Identify which cell holds the provided text, then report its [x, y] central coordinate. 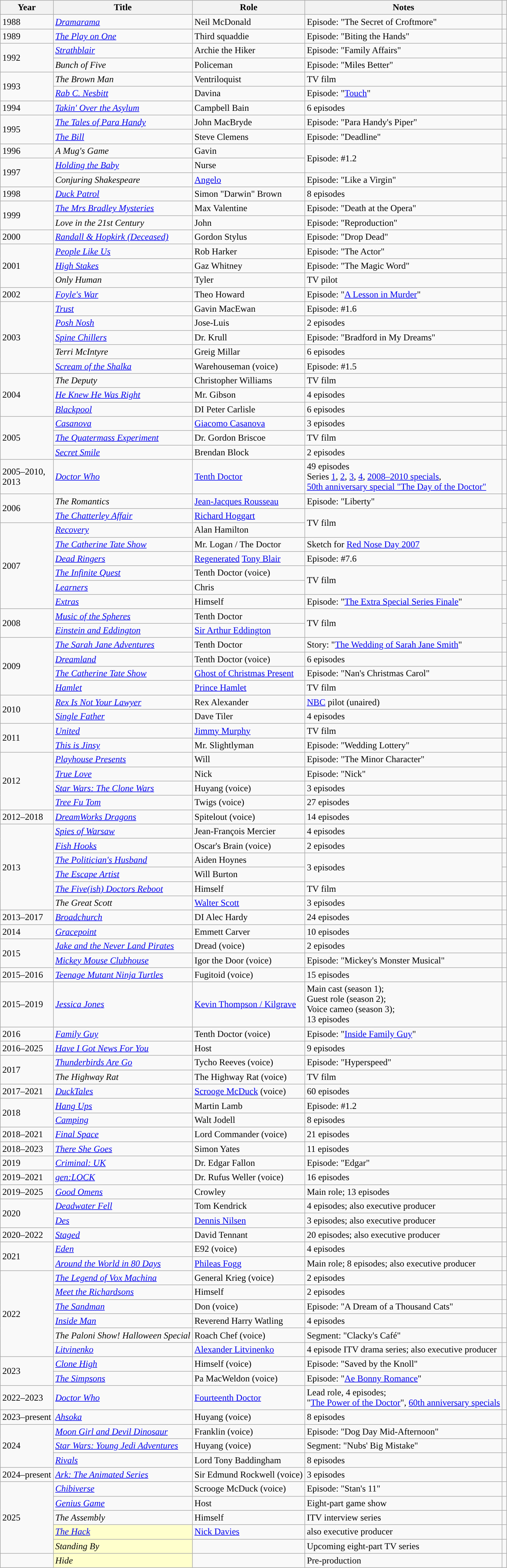
Story: "The Wedding of Sarah Jane Smith" [403, 645]
3 episodes; also executive producer [403, 1220]
2024 [27, 1446]
Episode: "Ae Bonny Romance" [403, 1378]
Single Father [123, 717]
Moon Girl and Devil Dinosaur [123, 1432]
Episode: "Deadline" [403, 136]
Takin' Over the Asylum [123, 108]
Main cast (season 1);Guest role (season 2);Voice cameo (season 3);13 episodes [403, 1004]
Episode: "Nick" [403, 774]
Gordon Stylus [249, 237]
Davina [249, 93]
1998 [27, 194]
Rex Is Not Your Lawyer [123, 702]
2024–present [27, 1475]
The Brown Man [123, 79]
Lord Tony Baddingham [249, 1460]
Episode: "Nan's Christmas Carol" [403, 674]
Main role; 8 episodes; also executive producer [403, 1263]
2015–2019 [27, 1004]
Greig Millar [249, 352]
1994 [27, 108]
Episode: "Family Affairs" [403, 51]
Alan Hamilton [249, 530]
Dr. Edgar Fallon [249, 1163]
4 episode ITV drama series; also executive producer [403, 1349]
Main role; 13 episodes [403, 1192]
Fourteenth Doctor [249, 1398]
2018 [27, 1113]
Episode: "Wedding Lottery" [403, 745]
2010 [27, 709]
2005 [27, 438]
Segment: "Nubs' Big Mistake" [403, 1446]
2012 [27, 781]
The Mrs Bradley Mysteries [123, 208]
The Five(ish) Doctors Reboot [123, 888]
2006 [27, 508]
Bunch of Five [123, 65]
Episode: "Touch" [403, 93]
Episode: "The Minor Character" [403, 759]
Chibiverse [123, 1489]
Prince Hamlet [249, 688]
Playhouse Presents [123, 759]
Episode: #1.6 [403, 309]
Des [123, 1220]
Mr. Gibson [249, 395]
The Hack [123, 1532]
True Love [123, 774]
Spine Chillers [123, 337]
Jose-Luis [249, 323]
DreamWorks Dragons [123, 817]
2020 [27, 1213]
David Tennant [249, 1235]
The Quatermass Experiment [123, 438]
Extras [123, 602]
2017 [27, 1070]
Ahsoka [123, 1417]
Rex Alexander [249, 702]
Fish Hooks [123, 845]
Hide [123, 1560]
Sir Edmund Rockwell (voice) [249, 1475]
1988 [27, 22]
Inside Man [123, 1321]
Episode: "Like a Virgin" [403, 180]
The Play on One [123, 36]
Thunderbirds Are Go [123, 1063]
Warehouseman (voice) [249, 366]
Dread (voice) [249, 946]
Randall & Hopkirk (Deceased) [123, 237]
The Sandman [123, 1306]
2022 [27, 1314]
Dead Ringers [123, 559]
Gaz Whitney [249, 266]
Tyler [249, 280]
Spies of Warsaw [123, 831]
Policeman [249, 65]
Music of the Spheres [123, 616]
Episode: "Hyperspeed" [403, 1063]
2019 [27, 1163]
1996 [27, 151]
Will Burton [249, 874]
The Politician's Husband [123, 860]
2025 [27, 1517]
Episode: "Liberty" [403, 501]
Lead role, 4 episodes;"The Power of the Doctor", 60th anniversary specials [403, 1398]
Reverend Harry Watling [249, 1321]
The Great Scott [123, 903]
Standing By [123, 1546]
Casanova [123, 424]
United [123, 731]
2021 [27, 1256]
Meet the Richardsons [123, 1292]
49 episodesSeries 1, 2, 3, 4, 2008–2010 specials, 50th anniversary special "The Day of the Doctor" [403, 477]
Genius Game [123, 1503]
2018–2021 [27, 1134]
2023–present [27, 1417]
10 episodes [403, 932]
NBC pilot (unaired) [403, 702]
Himself (voice) [249, 1364]
People Like Us [123, 251]
The Bill [123, 136]
2005–2010, 2013 [27, 477]
Trust [123, 309]
Mr. Slightlyman [249, 745]
Gracepoint [123, 932]
2011 [27, 738]
Episode: "The Extra Special Series Finale" [403, 602]
Episode: "Biting the Hands" [403, 36]
Secret Smile [123, 452]
Third squaddie [249, 36]
2001 [27, 266]
Blackpool [123, 409]
Emmett Carver [249, 932]
General Krieg (voice) [249, 1278]
Good Omens [123, 1192]
DI Alec Hardy [249, 917]
24 episodes [403, 917]
Jimmy Murphy [249, 731]
Conjuring Shakespeare [123, 180]
2017–2021 [27, 1091]
1992 [27, 58]
Campbell Bain [249, 108]
Family Guy [123, 1034]
16 episodes [403, 1178]
21 episodes [403, 1134]
1999 [27, 216]
Twigs (voice) [249, 802]
Love in the 21st Century [123, 223]
2013–2017 [27, 917]
The Infinite Quest [123, 573]
ITV interview series [403, 1517]
Dave Tiler [249, 717]
2016–2025 [27, 1048]
E92 (voice) [249, 1249]
15 episodes [403, 975]
The Deputy [123, 380]
The Paloni Show! Halloween Special [123, 1335]
Terri McIntyre [123, 352]
Dramarama [123, 22]
20 episodes; also executive producer [403, 1235]
John MacBryde [249, 122]
Fugitoid (voice) [249, 975]
Episode: "The Actor" [403, 251]
Episode: "The Magic Word" [403, 266]
Episode: #7.6 [403, 559]
The Simpsons [123, 1378]
Richard Hoggart [249, 516]
Upcoming eight-part TV series [403, 1546]
Einstein and Eddington [123, 630]
2023 [27, 1371]
The Highway Rat (voice) [249, 1077]
Theo Howard [249, 294]
Staged [123, 1235]
Teenage Mutant Ninja Turtles [123, 975]
9 episodes [403, 1048]
Don (voice) [249, 1306]
Notes [403, 8]
Segment: "Clacky's Café" [403, 1335]
Tree Fu Tom [123, 802]
Pa MacWeldon (voice) [249, 1378]
2000 [27, 237]
Eight-part game show [403, 1503]
Mickey Mouse Clubhouse [123, 960]
2016 [27, 1034]
Eden [123, 1249]
Episode: "Drop Dead" [403, 237]
Jean-François Mercier [249, 831]
Jean-Jacques Rousseau [249, 501]
2003 [27, 337]
Rob Harker [249, 251]
Max Valentine [249, 208]
27 episodes [403, 802]
Learners [123, 587]
The Escape Artist [123, 874]
2008 [27, 623]
Dr. Krull [249, 337]
Episode: "Bradford in My Dreams" [403, 337]
Hang Ups [123, 1106]
2022–2023 [27, 1398]
Final Space [123, 1134]
Dr. Gordon Briscoe [249, 438]
Duck Patrol [123, 194]
Strathblair [123, 51]
Episode: "A Dream of a Thousand Cats" [403, 1306]
Episode: "Para Handy's Piper" [403, 122]
2020–2022 [27, 1235]
Alexander Litvinenko [249, 1349]
Chris [249, 587]
Tycho Reeves (voice) [249, 1063]
1989 [27, 36]
Rivals [123, 1460]
Foyle's War [123, 294]
2014 [27, 932]
There She Goes [123, 1148]
The Highway Rat [123, 1077]
Only Human [123, 280]
Kevin Thompson / Kilgrave [249, 1004]
Simon Yates [249, 1148]
Franklin (voice) [249, 1432]
2015–2016 [27, 975]
Broadchurch [123, 917]
Roach Chef (voice) [249, 1335]
11 episodes [403, 1148]
Mr. Logan / The Doctor [249, 544]
Spitelout (voice) [249, 817]
This is Jinsy [123, 745]
Walt Jodell [249, 1120]
Lord Commander (voice) [249, 1134]
Sketch for Red Nose Day 2007 [403, 544]
2018–2023 [27, 1148]
Gavin [249, 151]
Ghost of Christmas Present [249, 674]
Star Wars: The Clone Wars [123, 788]
Neil McDonald [249, 22]
The Romantics [123, 501]
2019–2025 [27, 1192]
also executive producer [403, 1532]
Gavin MacEwan [249, 309]
Have I Got News For You [123, 1048]
2012–2018 [27, 817]
TV pilot [403, 280]
Rab C. Nesbitt [123, 93]
Ventriloquist [249, 79]
Year [27, 8]
14 episodes [403, 817]
Nick Davies [249, 1532]
2002 [27, 294]
gen:LOCK [123, 1178]
1997 [27, 172]
DuckTales [123, 1091]
Will [249, 759]
High Stakes [123, 266]
Star Wars: Young Jedi Adventures [123, 1446]
Brendan Block [249, 452]
2009 [27, 666]
Title [123, 8]
Episode: "Miles Better" [403, 65]
Sir Arthur Eddington [249, 630]
Scream of the Shalka [123, 366]
Episode: "A Lesson in Murder" [403, 294]
A Mug's Game [123, 151]
2015 [27, 953]
1993 [27, 86]
Episode: "Reproduction" [403, 223]
Dreamland [123, 659]
60 episodes [403, 1091]
Tom Kendrick [249, 1206]
DI Peter Carlisle [249, 409]
Oscar's Brain (voice) [249, 845]
The Chatterley Affair [123, 516]
Episode: "Dog Day Mid-Afternoon" [403, 1432]
Holding the Baby [123, 165]
Posh Nosh [123, 323]
Simon "Darwin" Brown [249, 194]
Christopher Williams [249, 380]
Archie the Hiker [249, 51]
Walter Scott [249, 903]
Litvinenko [123, 1349]
The Tales of Para Handy [123, 122]
Episode: "Death at the Opera" [403, 208]
Episode: "Edgar" [403, 1163]
2007 [27, 566]
Episode: "Stan's 11" [403, 1489]
Criminal: UK [123, 1163]
He Knew He Was Right [123, 395]
John [249, 223]
Episode: "Mickey's Monster Musical" [403, 960]
Phileas Fogg [249, 1263]
The Assembly [123, 1517]
Hamlet [123, 688]
Jake and the Never Land Pirates [123, 946]
Ark: The Animated Series [123, 1475]
Episode: #1.5 [403, 366]
The Sarah Jane Adventures [123, 645]
Steve Clemens [249, 136]
Aiden Hoynes [249, 860]
Camping [123, 1120]
Giacomo Casanova [249, 424]
Episode: "Saved by the Knoll" [403, 1364]
Around the World in 80 Days [123, 1263]
Role [249, 8]
Igor the Door (voice) [249, 960]
2013 [27, 867]
Nick [249, 774]
Martin Lamb [249, 1106]
2004 [27, 395]
Episode: "The Secret of Croftmore" [403, 22]
Recovery [123, 530]
Episode: "Inside Family Guy" [403, 1034]
Dr. Rufus Weller (voice) [249, 1178]
Deadwater Fell [123, 1206]
1995 [27, 129]
Crowley [249, 1192]
Pre-production [403, 1560]
4 episodes; also executive producer [403, 1206]
Nurse [249, 165]
The Legend of Vox Machina [123, 1278]
Angelo [249, 180]
Clone High [123, 1364]
2019–2021 [27, 1178]
Regenerated Tony Blair [249, 559]
Jessica Jones [123, 1004]
Dennis Nilsen [249, 1220]
